Detect which cell encompasses the target text, then output its (x, y) center coordinate. 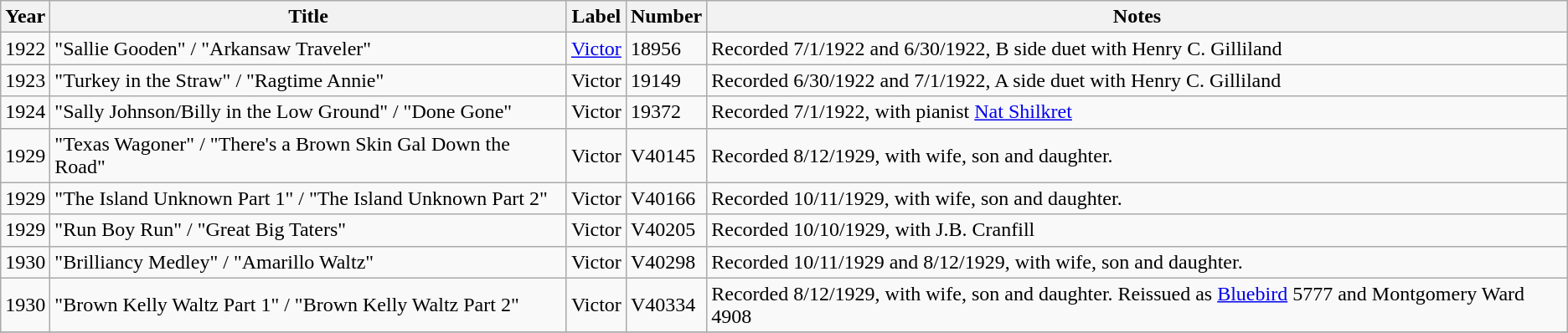
Recorded 8/12/1929, with wife, son and daughter. (1137, 156)
Number (666, 17)
19372 (666, 112)
Recorded 7/1/1922, with pianist Nat Shilkret (1137, 112)
V40145 (666, 156)
Title (308, 17)
V40334 (666, 305)
"Run Boy Run" / "Great Big Taters" (308, 230)
Recorded 10/11/1929 and 8/12/1929, with wife, son and daughter. (1137, 262)
"Texas Wagoner" / "There's a Brown Skin Gal Down the Road" (308, 156)
Recorded 10/10/1929, with J.B. Cranfill (1137, 230)
V40298 (666, 262)
"Brilliancy Medley" / "Amarillo Waltz" (308, 262)
Recorded 8/12/1929, with wife, son and daughter. Reissued as Bluebird 5777 and Montgomery Ward 4908 (1137, 305)
Label (596, 17)
"Turkey in the Straw" / "Ragtime Annie" (308, 80)
"The Island Unknown Part 1" / "The Island Unknown Part 2" (308, 198)
V40205 (666, 230)
Recorded 10/11/1929, with wife, son and daughter. (1137, 198)
18956 (666, 49)
1922 (25, 49)
V40166 (666, 198)
"Sally Johnson/Billy in the Low Ground" / "Done Gone" (308, 112)
Recorded 6/30/1922 and 7/1/1922, A side duet with Henry C. Gilliland (1137, 80)
1924 (25, 112)
"Brown Kelly Waltz Part 1" / "Brown Kelly Waltz Part 2" (308, 305)
19149 (666, 80)
Recorded 7/1/1922 and 6/30/1922, B side duet with Henry C. Gilliland (1137, 49)
"Sallie Gooden" / "Arkansaw Traveler" (308, 49)
Notes (1137, 17)
1923 (25, 80)
Year (25, 17)
